Scan for the cell matching the given text and deliver its [X, Y] coordinate at center. 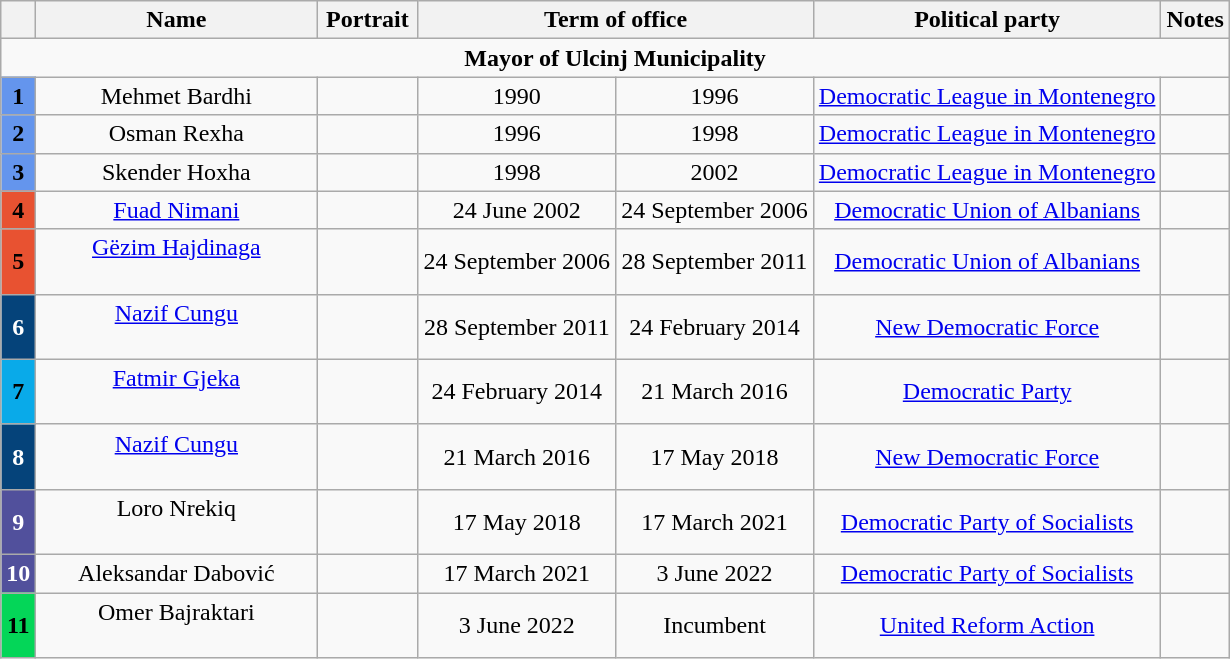
2 [18, 134]
4 [18, 210]
Political party [987, 20]
11 [18, 624]
Osman Rexha [176, 134]
Name [176, 20]
8 [18, 456]
Loro Nrekiq [176, 522]
7 [18, 392]
10 [18, 573]
Portrait [368, 20]
Term of office [616, 20]
2002 [715, 172]
Mehmet Bardhi [176, 96]
1 [18, 96]
1990 [517, 96]
Omer Bajraktari [176, 624]
Aleksandar Dabović [176, 573]
5 [18, 262]
Notes [1195, 20]
Democratic Party [987, 392]
24 June 2002 [517, 210]
Mayor of Ulcinj Municipality [616, 58]
Incumbent [715, 624]
Fatmir Gjeka [176, 392]
Gëzim Hajdinaga [176, 262]
United Reform Action [987, 624]
6 [18, 326]
9 [18, 522]
Skender Hoxha [176, 172]
3 [18, 172]
Fuad Nimani [176, 210]
